Provide the [x, y] coordinate of the cell's center where the given text is located.  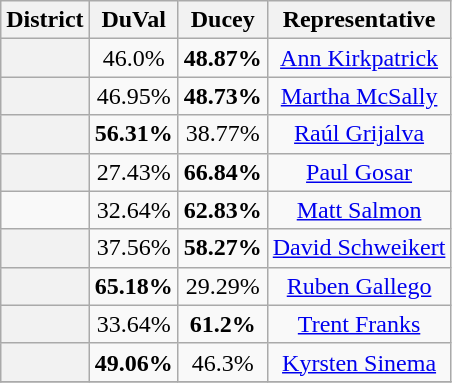
Ruben Gallego [359, 286]
46.95% [134, 96]
Martha McSally [359, 96]
66.84% [222, 172]
62.83% [222, 210]
48.73% [222, 96]
David Schweikert [359, 248]
27.43% [134, 172]
58.27% [222, 248]
56.31% [134, 134]
Representative [359, 20]
District [45, 20]
Ducey [222, 20]
49.06% [134, 362]
DuVal [134, 20]
32.64% [134, 210]
61.2% [222, 324]
33.64% [134, 324]
Raúl Grijalva [359, 134]
48.87% [222, 58]
38.77% [222, 134]
Matt Salmon [359, 210]
Trent Franks [359, 324]
37.56% [134, 248]
46.0% [134, 58]
29.29% [222, 286]
46.3% [222, 362]
Ann Kirkpatrick [359, 58]
Kyrsten Sinema [359, 362]
Paul Gosar [359, 172]
65.18% [134, 286]
